Provide the [x, y] coordinate of the cell's center where the given text is located.  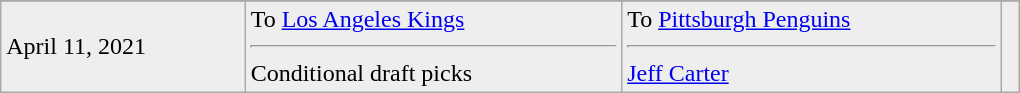
April 11, 2021 [123, 47]
To Pittsburgh PenguinsJeff Carter [812, 47]
To Los Angeles KingsConditional draft picks [433, 47]
